Search for the cell housing the specified text and yield its [X, Y] center coordinate. 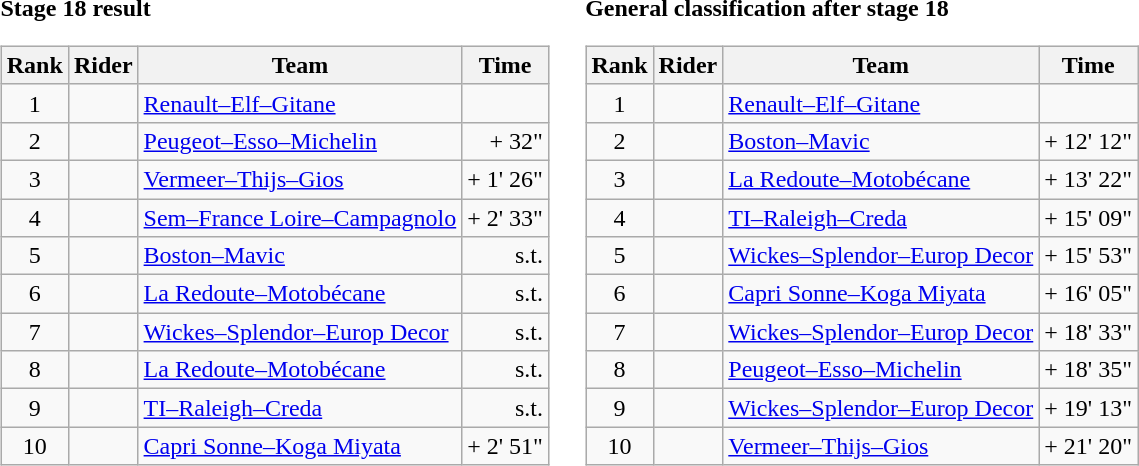
Sem–France Loire–Campagnolo [300, 217]
+ 2' 51" [506, 446]
+ 32" [506, 141]
+ 15' 09" [1088, 217]
+ 15' 53" [1088, 256]
+ 12' 12" [1088, 141]
+ 16' 05" [1088, 294]
+ 1' 26" [506, 179]
+ 2' 33" [506, 217]
+ 13' 22" [1088, 179]
+ 21' 20" [1088, 446]
+ 18' 35" [1088, 370]
+ 19' 13" [1088, 408]
+ 18' 33" [1088, 332]
